From the cell containing the given text, extract its center point as [x, y] coordinate. 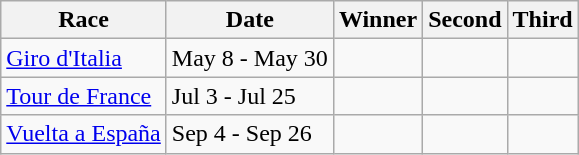
Jul 3 - Jul 25 [250, 96]
May 8 - May 30 [250, 58]
Sep 4 - Sep 26 [250, 134]
Third [542, 20]
Vuelta a España [84, 134]
Second [465, 20]
Giro d'Italia [84, 58]
Race [84, 20]
Date [250, 20]
Winner [378, 20]
Tour de France [84, 96]
